Detect which cell encompasses the target text, then output its [x, y] center coordinate. 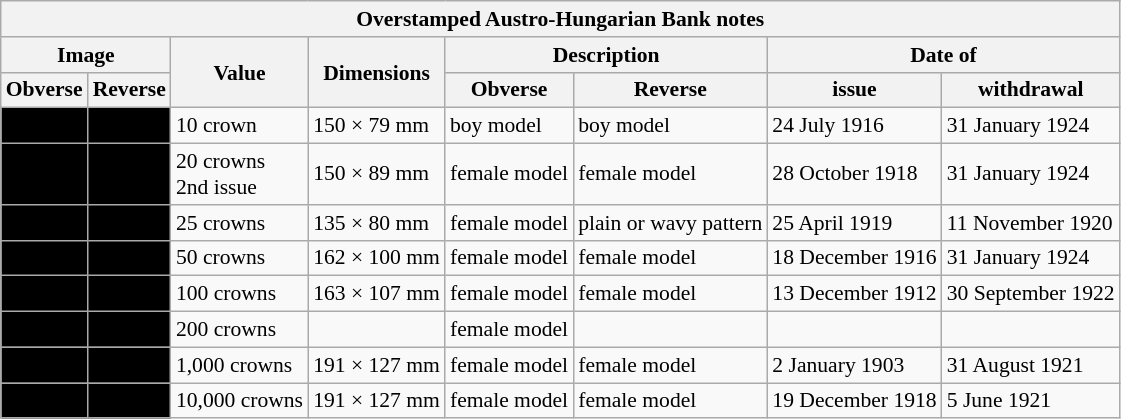
50 crowns [240, 258]
1,000 crowns [240, 365]
150 × 79 mm [376, 126]
withdrawal [1031, 90]
19 December 1918 [854, 401]
13 December 1912 [854, 294]
Value [240, 72]
issue [854, 90]
135 × 80 mm [376, 223]
25 April 1919 [854, 223]
150 × 89 mm [376, 174]
28 October 1918 [854, 174]
200 crowns [240, 330]
Dimensions [376, 72]
10,000 crowns [240, 401]
20 crowns2nd issue [240, 174]
18 December 1916 [854, 258]
24 July 1916 [854, 126]
163 × 107 mm [376, 294]
5 June 1921 [1031, 401]
Image [86, 55]
Overstamped Austro-Hungarian Bank notes [560, 19]
25 crowns [240, 223]
30 September 1922 [1031, 294]
Date of [943, 55]
162 × 100 mm [376, 258]
100 crowns [240, 294]
11 November 1920 [1031, 223]
2 January 1903 [854, 365]
31 August 1921 [1031, 365]
Description [606, 55]
plain or wavy pattern [670, 223]
10 crown [240, 126]
